From the cell containing the given text, extract its center point as [x, y] coordinate. 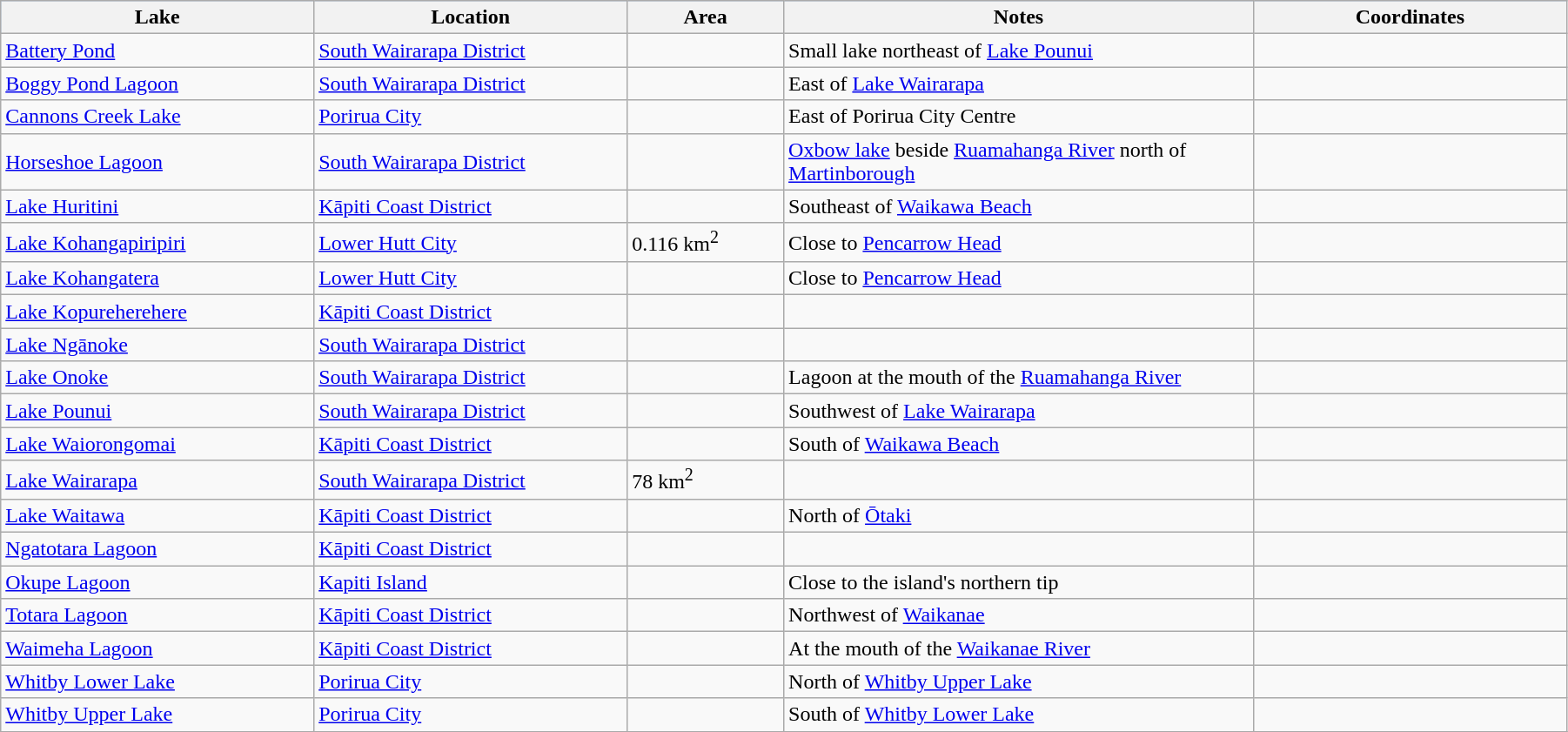
Horseshoe Lagoon [157, 162]
Whitby Upper Lake [157, 715]
Location [471, 17]
Lake Huritini [157, 206]
Lake Kohangatera [157, 279]
0.116 km2 [706, 242]
Southwest of Lake Wairarapa [1019, 411]
Kapiti Island [471, 582]
At the mouth of the Waikanae River [1019, 648]
Boggy Pond Lagoon [157, 84]
Coordinates [1410, 17]
Lake Waiorongomai [157, 444]
Northwest of Waikanae [1019, 615]
Notes [1019, 17]
Okupe Lagoon [157, 582]
Lake Pounui [157, 411]
East of Lake Wairarapa [1019, 84]
Close to the island's northern tip [1019, 582]
Lagoon at the mouth of the Ruamahanga River [1019, 378]
Area [706, 17]
Lake Wairarapa [157, 480]
East of Porirua City Centre [1019, 117]
Ngatotara Lagoon [157, 549]
Lake Kopureherehere [157, 312]
Oxbow lake beside Ruamahanga River north of Martinborough [1019, 162]
South of Whitby Lower Lake [1019, 715]
Lake Onoke [157, 378]
Lake [157, 17]
Whitby Lower Lake [157, 682]
North of Ōtaki [1019, 516]
Waimeha Lagoon [157, 648]
Lake Waitawa [157, 516]
South of Waikawa Beach [1019, 444]
78 km2 [706, 480]
Cannons Creek Lake [157, 117]
North of Whitby Upper Lake [1019, 682]
Battery Pond [157, 50]
Lake Kohangapiripiri [157, 242]
Lake Ngānoke [157, 345]
Southeast of Waikawa Beach [1019, 206]
Small lake northeast of Lake Pounui [1019, 50]
Totara Lagoon [157, 615]
